Provide the [X, Y] coordinate of the cell's center where the given text is located.  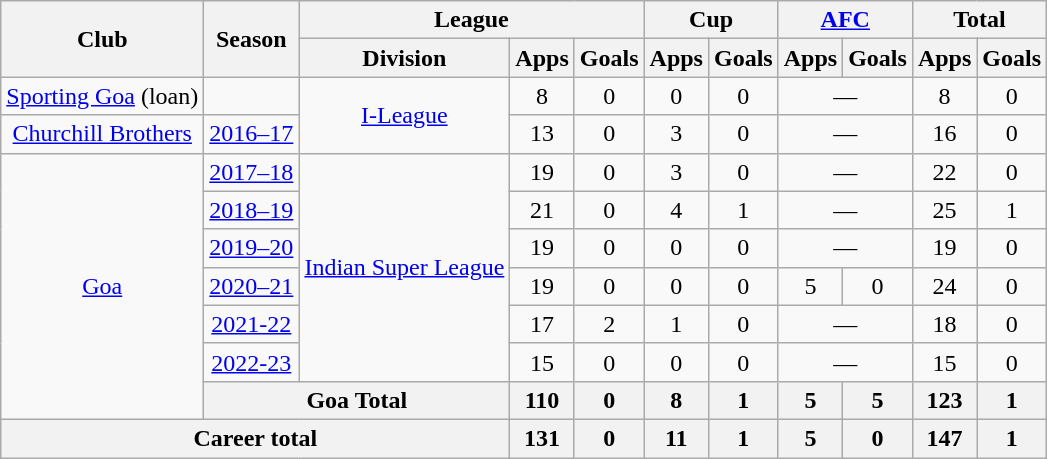
Indian Super League [404, 267]
Goa [102, 286]
24 [944, 286]
25 [944, 210]
Season [252, 39]
13 [542, 134]
Club [102, 39]
2020–21 [252, 286]
2022-23 [252, 362]
AFC [845, 20]
110 [542, 400]
Division [404, 58]
Churchill Brothers [102, 134]
Cup [711, 20]
2017–18 [252, 172]
Career total [256, 438]
2019–20 [252, 248]
2018–19 [252, 210]
16 [944, 134]
21 [542, 210]
2016–17 [252, 134]
I-League [404, 115]
147 [944, 438]
League [472, 20]
Sporting Goa (loan) [102, 96]
131 [542, 438]
17 [542, 324]
Total [979, 20]
11 [676, 438]
123 [944, 400]
2 [609, 324]
Goa Total [357, 400]
22 [944, 172]
4 [676, 210]
2021-22 [252, 324]
18 [944, 324]
